Return the (X, Y) coordinate for the center point of the cell that contains the specified text.  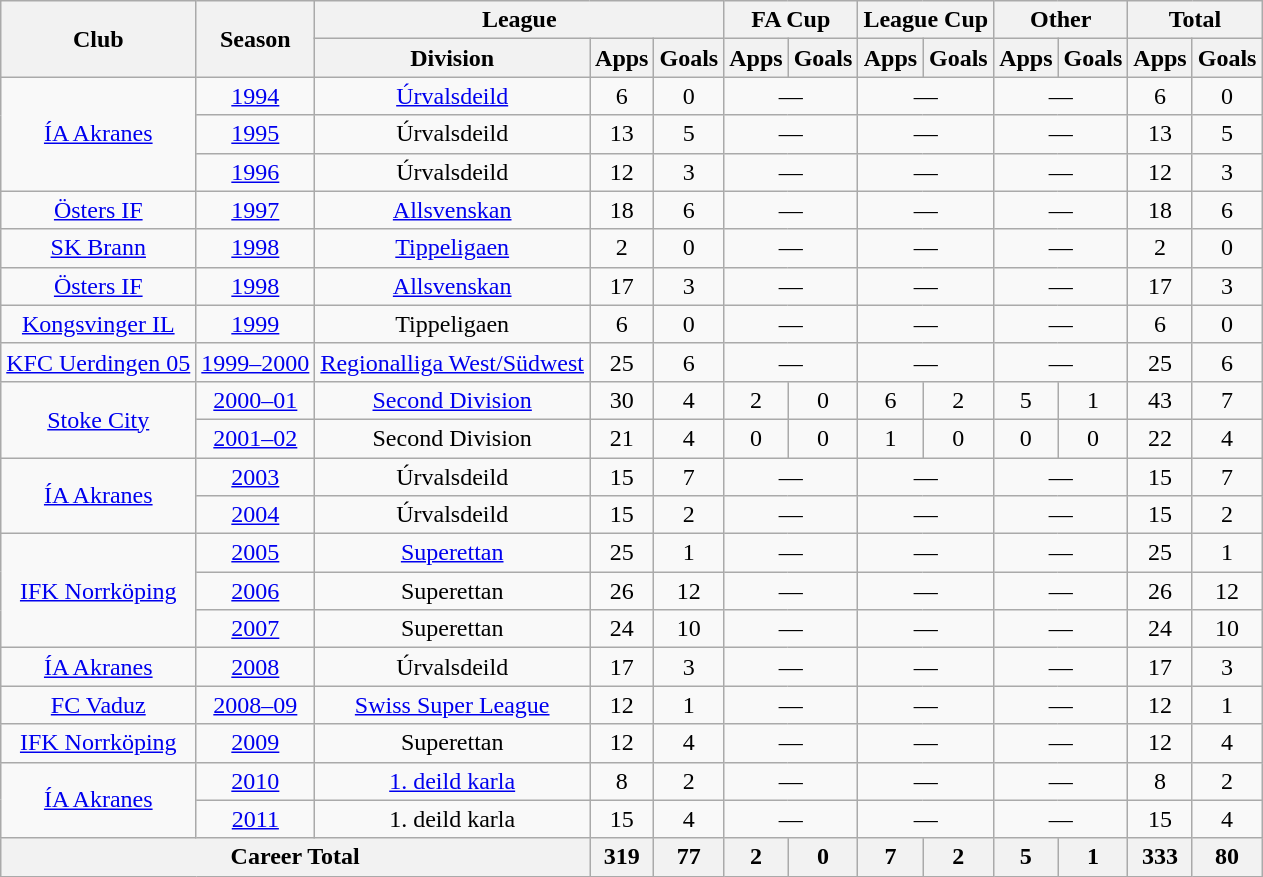
1994 (256, 96)
2007 (256, 629)
2010 (256, 781)
KFC Uerdingen 05 (98, 362)
2008 (256, 667)
2008–09 (256, 705)
League (520, 20)
League Cup (926, 20)
1997 (256, 210)
30 (622, 400)
22 (1160, 438)
2005 (256, 553)
Division (452, 58)
Other (1061, 20)
FA Cup (791, 20)
Club (98, 39)
Stoke City (98, 419)
Season (256, 39)
43 (1160, 400)
77 (689, 857)
2001–02 (256, 438)
2006 (256, 591)
Total (1195, 20)
1999 (256, 324)
2011 (256, 819)
1996 (256, 172)
Career Total (296, 857)
Regionalliga West/Südwest (452, 362)
FC Vaduz (98, 705)
2003 (256, 477)
2009 (256, 743)
SK Brann (98, 248)
Kongsvinger IL (98, 324)
319 (622, 857)
1999–2000 (256, 362)
2000–01 (256, 400)
21 (622, 438)
80 (1227, 857)
1995 (256, 134)
333 (1160, 857)
2004 (256, 515)
Swiss Super League (452, 705)
